Pinpoint the cell where the given text exists, returning its (x, y) midpoint coordinate. 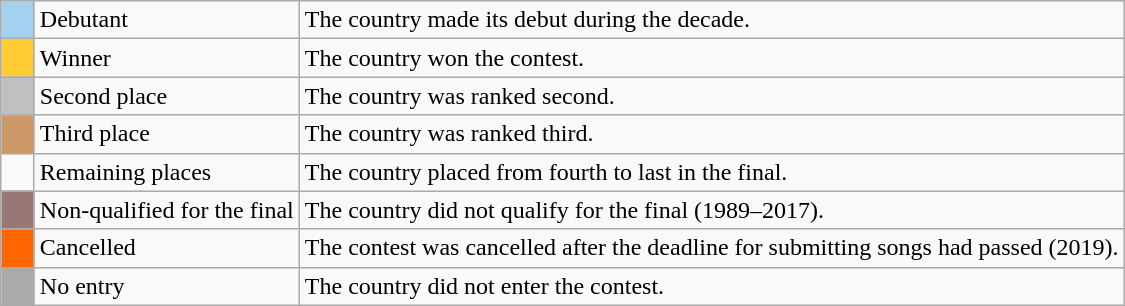
Non-qualified for the final (166, 210)
The country did not qualify for the final (1989–2017). (712, 210)
Cancelled (166, 248)
Debutant (166, 20)
Second place (166, 96)
The contest was cancelled after the deadline for submitting songs had passed (2019). (712, 248)
The country was ranked second. (712, 96)
The country won the contest. (712, 58)
The country did not enter the contest. (712, 286)
Remaining places (166, 172)
Winner (166, 58)
The country was ranked third. (712, 134)
The country made its debut during the decade. (712, 20)
No entry (166, 286)
The country placed from fourth to last in the final. (712, 172)
Third place (166, 134)
